Locate the cell with the specified text and output its [x, y] center coordinate. 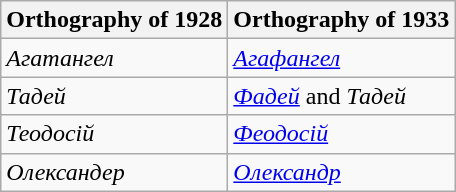
Агафангел [342, 58]
Олександер [114, 172]
Orthography of 1933 [342, 20]
Orthography of 1928 [114, 20]
Олександр [342, 172]
Теодосій [114, 134]
Феодосій [342, 134]
Агатангел [114, 58]
Фадей and Тадей [342, 96]
Тадей [114, 96]
